For the text-containing cell, return its midpoint in (x, y) coordinate format. 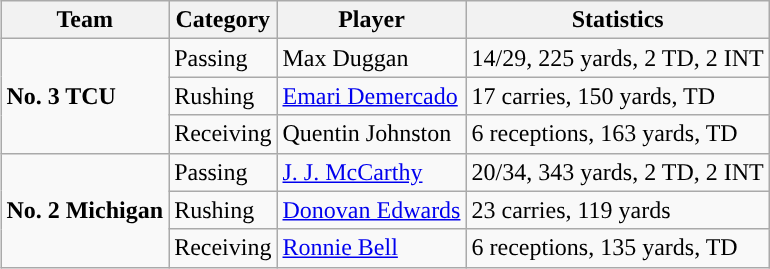
6 receptions, 163 yards, TD (618, 134)
Team (85, 20)
Emari Demercado (372, 96)
Player (372, 20)
Category (223, 20)
No. 2 Michigan (85, 210)
6 receptions, 135 yards, TD (618, 248)
17 carries, 150 yards, TD (618, 96)
Statistics (618, 20)
Ronnie Bell (372, 248)
Donovan Edwards (372, 210)
J. J. McCarthy (372, 172)
Max Duggan (372, 58)
Quentin Johnston (372, 134)
14/29, 225 yards, 2 TD, 2 INT (618, 58)
No. 3 TCU (85, 96)
20/34, 343 yards, 2 TD, 2 INT (618, 172)
23 carries, 119 yards (618, 210)
